Output the (X, Y) coordinate of the center of the cell containing the given text.  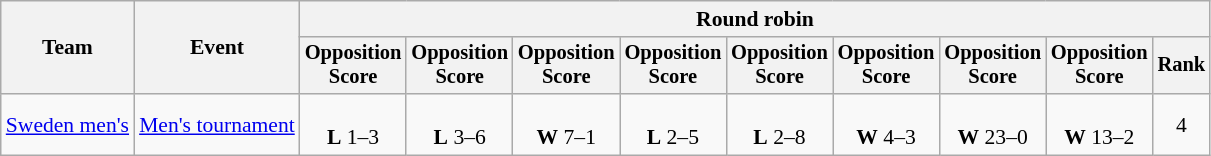
L 3–6 (460, 124)
Men's tournament (217, 124)
Rank (1182, 66)
L 2–8 (780, 124)
L 1–3 (354, 124)
W 13–2 (1100, 124)
Round robin (755, 19)
Team (68, 48)
Sweden men's (68, 124)
L 2–5 (674, 124)
W 7–1 (566, 124)
4 (1182, 124)
W 4–3 (886, 124)
Event (217, 48)
W 23–0 (992, 124)
